Extract the [X, Y] coordinate from the center of the cell holding the provided text.  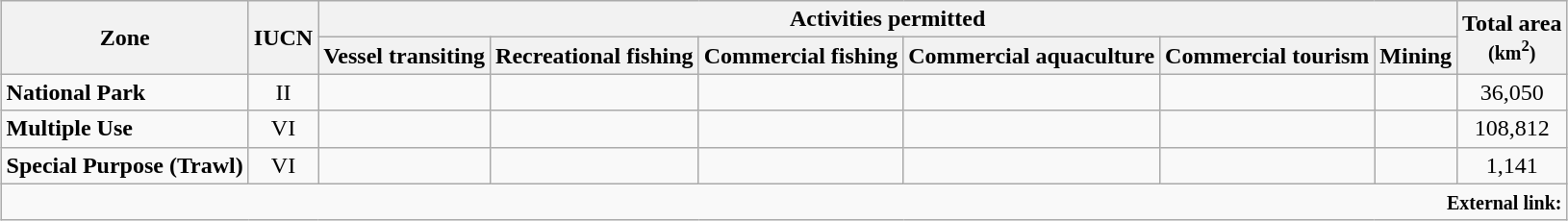
Special Purpose (Trawl) [125, 165]
IUCN [283, 37]
Mining [1416, 56]
II [283, 92]
Recreational fishing [594, 56]
Multiple Use [125, 129]
Commercial fishing [800, 56]
36,050 [1512, 92]
108,812 [1512, 129]
Zone [125, 37]
Activities permitted [888, 19]
1,141 [1512, 165]
Vessel transiting [404, 56]
Total area(km2) [1512, 37]
Commercial tourism [1268, 56]
Commercial aquaculture [1031, 56]
National Park [125, 92]
External link: [784, 202]
